Capture the cell that displays the provided text and extract its [x, y] central coordinate. 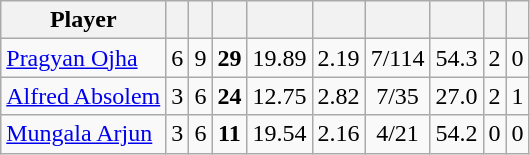
Pragyan Ojha [84, 58]
19.54 [280, 134]
2.19 [338, 58]
7/35 [398, 96]
54.2 [456, 134]
29 [230, 58]
7/114 [398, 58]
9 [200, 58]
27.0 [456, 96]
1 [518, 96]
19.89 [280, 58]
2.16 [338, 134]
12.75 [280, 96]
Alfred Absolem [84, 96]
Mungala Arjun [84, 134]
11 [230, 134]
Player [84, 20]
2.82 [338, 96]
24 [230, 96]
54.3 [456, 58]
4/21 [398, 134]
